For the text-containing cell, return its midpoint in (x, y) coordinate format. 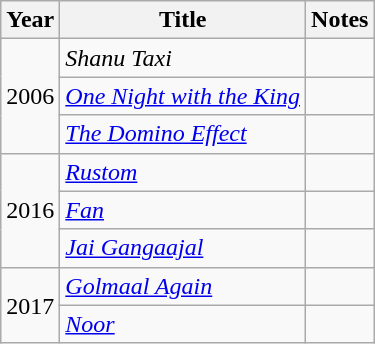
The Domino Effect (183, 134)
2017 (30, 305)
Noor (183, 324)
Golmaal Again (183, 286)
2006 (30, 96)
2016 (30, 210)
Shanu Taxi (183, 58)
Notes (340, 20)
Title (183, 20)
Rustom (183, 172)
One Night with the King (183, 96)
Year (30, 20)
Fan (183, 210)
Jai Gangaajal (183, 248)
